Locate the cell with the specified text and output its [X, Y] center coordinate. 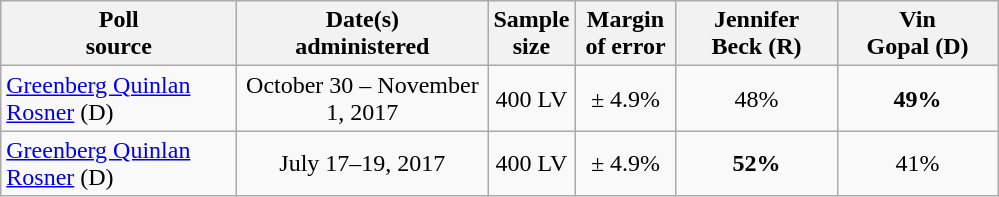
Poll source [119, 34]
Jennifer Beck (R) [756, 34]
Date(s) administered [362, 34]
48% [756, 98]
July 17–19, 2017 [362, 164]
Samplesize [532, 34]
41% [918, 164]
October 30 – November 1, 2017 [362, 98]
52% [756, 164]
Margin of error [626, 34]
49% [918, 98]
Vin Gopal (D) [918, 34]
